Detect which cell encompasses the target text, then output its (x, y) center coordinate. 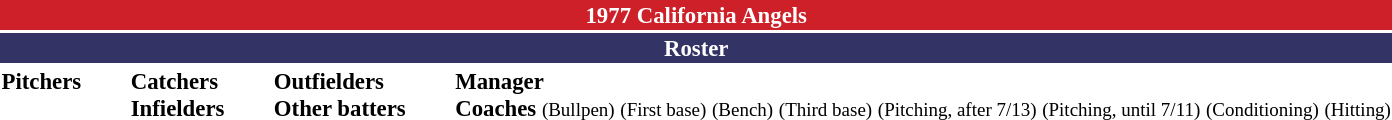
Roster (696, 48)
1977 California Angels (696, 15)
